Output the [x, y] coordinate of the center of the cell containing the given text.  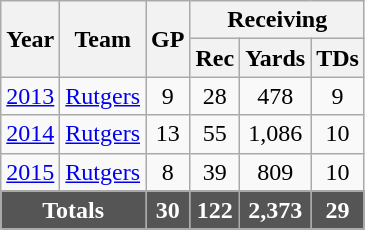
1,086 [276, 134]
8 [168, 172]
29 [338, 210]
GP [168, 39]
55 [215, 134]
Yards [276, 58]
2015 [30, 172]
28 [215, 96]
478 [276, 96]
30 [168, 210]
Receiving [278, 20]
13 [168, 134]
Rec [215, 58]
Totals [74, 210]
TDs [338, 58]
122 [215, 210]
2013 [30, 96]
Year [30, 39]
2014 [30, 134]
Team [103, 39]
2,373 [276, 210]
809 [276, 172]
39 [215, 172]
